Find where the given text appears and provide that cell's center as (X, Y) coordinate. 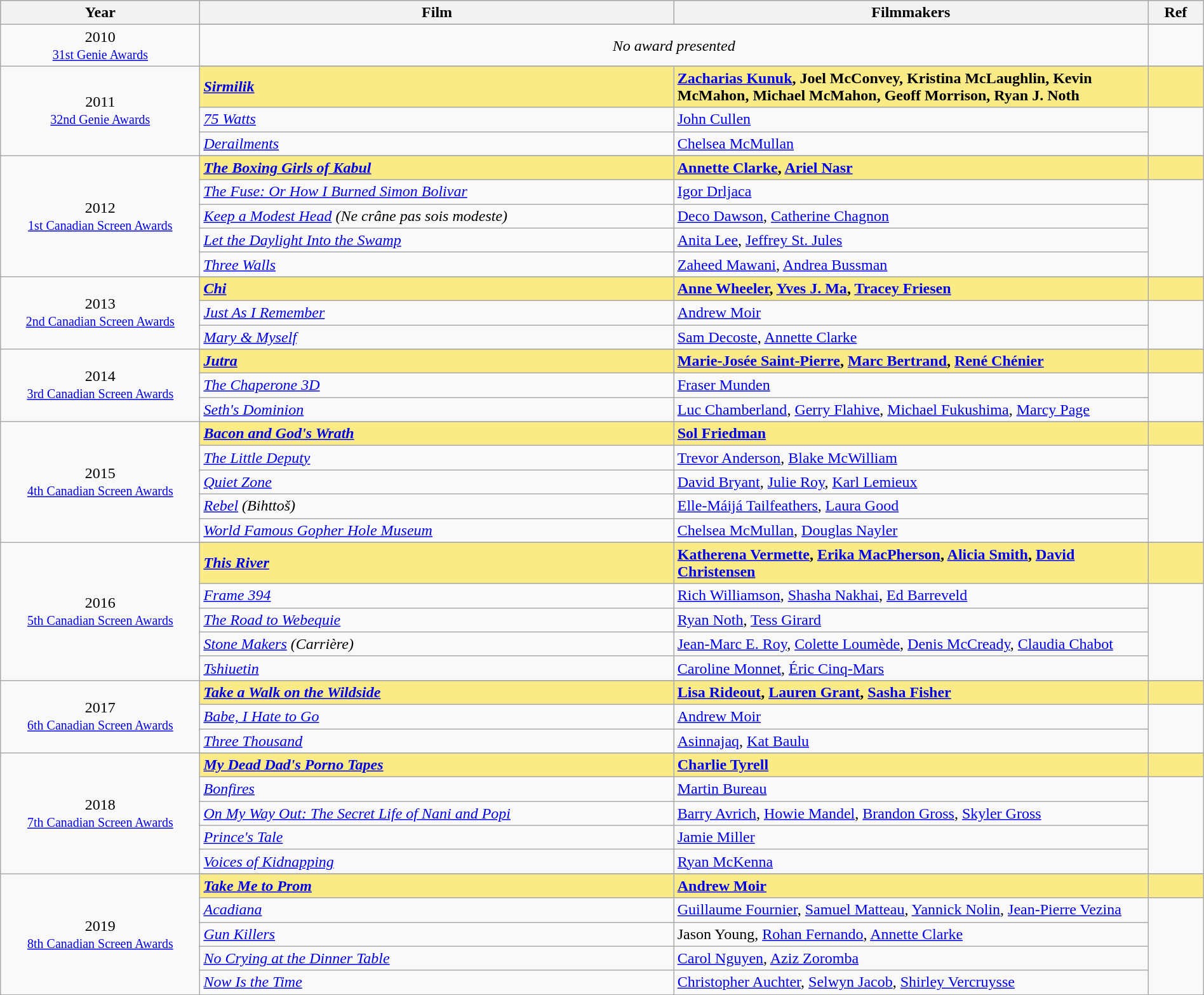
The Little Deputy (437, 458)
Quiet Zone (437, 482)
Mary & Myself (437, 337)
Caroline Monnet, Éric Cinq-Mars (911, 668)
2016 5th Canadian Screen Awards (100, 611)
Sam Decoste, Annette Clarke (911, 337)
Year (100, 13)
Luc Chamberland, Gerry Flahive, Michael Fukushima, Marcy Page (911, 410)
Marie-Josée Saint-Pierre, Marc Bertrand, René Chénier (911, 361)
Filmmakers (911, 13)
2019 8th Canadian Screen Awards (100, 934)
Rich Williamson, Shasha Nakhai, Ed Barreveld (911, 596)
Keep a Modest Head (Ne crâne pas sois modeste) (437, 216)
75 Watts (437, 119)
Trevor Anderson, Blake McWilliam (911, 458)
Zaheed Mawani, Andrea Bussman (911, 264)
My Dead Dad's Porno Tapes (437, 765)
Ryan McKenna (911, 862)
Elle-Máijá Tailfeathers, Laura Good (911, 506)
Asinnajaq, Kat Baulu (911, 741)
Fraser Munden (911, 385)
Tshiuetin (437, 668)
Christopher Auchter, Selwyn Jacob, Shirley Vercruysse (911, 982)
Ryan Noth, Tess Girard (911, 620)
Ref (1176, 13)
Anne Wheeler, Yves J. Ma, Tracey Friesen (911, 288)
World Famous Gopher Hole Museum (437, 530)
Three Walls (437, 264)
Jutra (437, 361)
Sirmilik (437, 86)
Voices of Kidnapping (437, 862)
Jason Young, Rohan Fernando, Annette Clarke (911, 934)
Seth's Dominion (437, 410)
No Crying at the Dinner Table (437, 958)
Bacon and God's Wrath (437, 434)
Chelsea McMullan, Douglas Nayler (911, 530)
2013 2nd Canadian Screen Awards (100, 312)
Just As I Remember (437, 312)
Babe, I Hate to Go (437, 716)
Three Thousand (437, 741)
Frame 394 (437, 596)
Prince's Tale (437, 838)
Bonfires (437, 789)
2010 31st Genie Awards (100, 46)
Guillaume Fournier, Samuel Matteau, Yannick Nolin, Jean-Pierre Vezina (911, 910)
Take a Walk on the Wildside (437, 692)
The Road to Webequie (437, 620)
Lisa Rideout, Lauren Grant, Sasha Fisher (911, 692)
Martin Bureau (911, 789)
Chi (437, 288)
This River (437, 563)
Deco Dawson, Catherine Chagnon (911, 216)
Carol Nguyen, Aziz Zoromba (911, 958)
Anita Lee, Jeffrey St. Jules (911, 240)
The Boxing Girls of Kabul (437, 168)
Zacharias Kunuk, Joel McConvey, Kristina McLaughlin, Kevin McMahon, Michael McMahon, Geoff Morrison, Ryan J. Noth (911, 86)
No award presented (674, 46)
The Fuse: Or How I Burned Simon Bolivar (437, 192)
Jean-Marc E. Roy, Colette Loumède, Denis McCready, Claudia Chabot (911, 644)
Barry Avrich, Howie Mandel, Brandon Gross, Skyler Gross (911, 813)
Derailments (437, 144)
Charlie Tyrell (911, 765)
Katherena Vermette, Erika MacPherson, Alicia Smith, David Christensen (911, 563)
Film (437, 13)
2018 7th Canadian Screen Awards (100, 813)
Rebel (Bihttoš) (437, 506)
Gun Killers (437, 934)
Chelsea McMullan (911, 144)
Let the Daylight Into the Swamp (437, 240)
2012 1st Canadian Screen Awards (100, 216)
John Cullen (911, 119)
Jamie Miller (911, 838)
2011 32nd Genie Awards (100, 110)
On My Way Out: The Secret Life of Nani and Popi (437, 813)
Acadiana (437, 910)
Igor Drljaca (911, 192)
Sol Friedman (911, 434)
Now Is the Time (437, 982)
2015 4th Canadian Screen Awards (100, 482)
David Bryant, Julie Roy, Karl Lemieux (911, 482)
2017 6th Canadian Screen Awards (100, 716)
Annette Clarke, Ariel Nasr (911, 168)
Take Me to Prom (437, 886)
The Chaperone 3D (437, 385)
2014 3rd Canadian Screen Awards (100, 385)
Stone Makers (Carrière) (437, 644)
